Return [X, Y] of the center of cell containing provided text 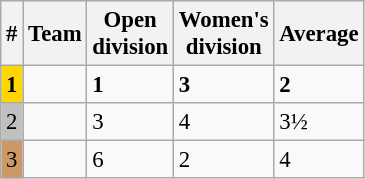
Average [319, 34]
Team [55, 34]
Women'sdivision [224, 34]
# [12, 34]
3½ [319, 122]
Opendivision [130, 34]
6 [130, 160]
